For the text-containing cell, return its midpoint in (x, y) coordinate format. 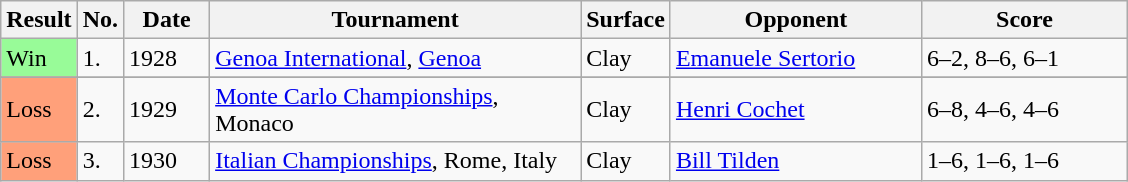
Monte Carlo Championships, Monaco (396, 110)
No. (100, 20)
Surface (626, 20)
Henri Cochet (796, 110)
1929 (167, 110)
Tournament (396, 20)
3. (100, 161)
Win (39, 58)
1. (100, 58)
Italian Championships, Rome, Italy (396, 161)
Date (167, 20)
Bill Tilden (796, 161)
Genoa International, Genoa (396, 58)
1930 (167, 161)
6–2, 8–6, 6–1 (1024, 58)
Opponent (796, 20)
Emanuele Sertorio (796, 58)
Score (1024, 20)
6–8, 4–6, 4–6 (1024, 110)
2. (100, 110)
Result (39, 20)
1928 (167, 58)
1–6, 1–6, 1–6 (1024, 161)
